Capture the cell that displays the provided text and extract its (X, Y) central coordinate. 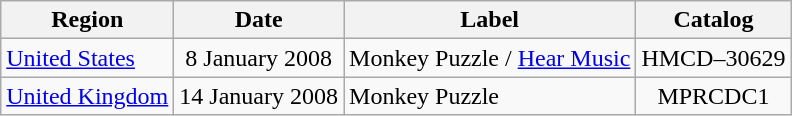
HMCD–30629 (714, 58)
Date (259, 20)
United States (88, 58)
MPRCDC1 (714, 96)
Label (490, 20)
United Kingdom (88, 96)
Region (88, 20)
Monkey Puzzle / Hear Music (490, 58)
14 January 2008 (259, 96)
Monkey Puzzle (490, 96)
Catalog (714, 20)
8 January 2008 (259, 58)
